Output the (X, Y) coordinate of the center of the cell containing the given text.  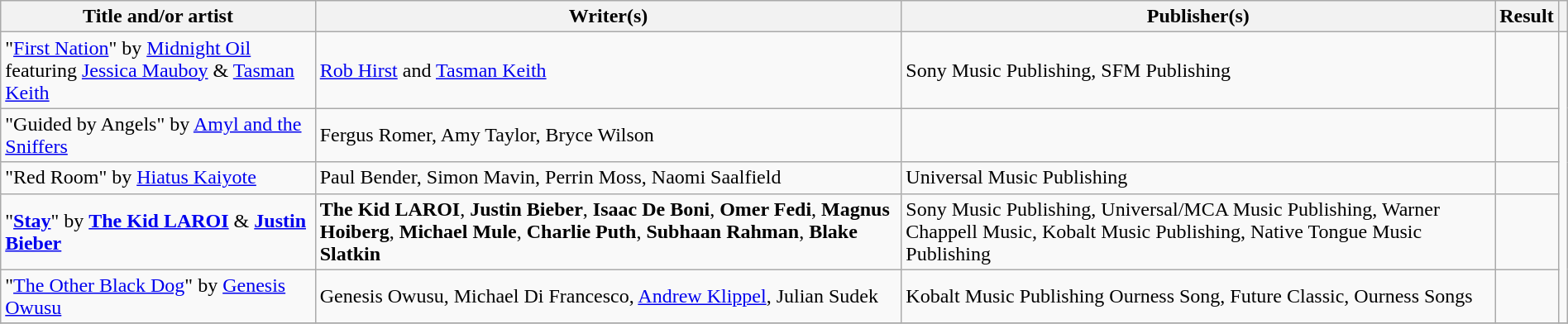
"Stay" by The Kid LAROI & Justin Bieber (158, 231)
"First Nation" by Midnight Oil featuring Jessica Mauboy & Tasman Keith (158, 70)
"Guided by Angels" by Amyl and the Sniffers (158, 136)
Writer(s) (609, 17)
Result (1527, 17)
Kobalt Music Publishing Ourness Song, Future Classic, Ourness Songs (1198, 296)
Universal Music Publishing (1198, 178)
Publisher(s) (1198, 17)
Sony Music Publishing, SFM Publishing (1198, 70)
Sony Music Publishing, Universal/MCA Music Publishing, Warner Chappell Music, Kobalt Music Publishing, Native Tongue Music Publishing (1198, 231)
Genesis Owusu, Michael Di Francesco, Andrew Klippel, Julian Sudek (609, 296)
Rob Hirst and Tasman Keith (609, 70)
Fergus Romer, Amy Taylor, Bryce Wilson (609, 136)
The Kid LAROI, Justin Bieber, Isaac De Boni, Omer Fedi, Magnus Hoiberg, Michael Mule, Charlie Puth, Subhaan Rahman, Blake Slatkin (609, 231)
"Red Room" by Hiatus Kaiyote (158, 178)
"The Other Black Dog" by Genesis Owusu (158, 296)
Paul Bender, Simon Mavin, Perrin Moss, Naomi Saalfield (609, 178)
Title and/or artist (158, 17)
